Return the [X, Y] coordinate for the center point of the cell that contains the specified text.  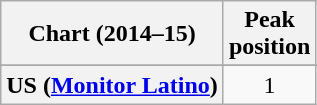
1 [269, 85]
Chart (2014–15) [112, 34]
Peakposition [269, 34]
US (Monitor Latino) [112, 85]
